Determine the (x, y) coordinate at the center of the cell enclosing the given text.  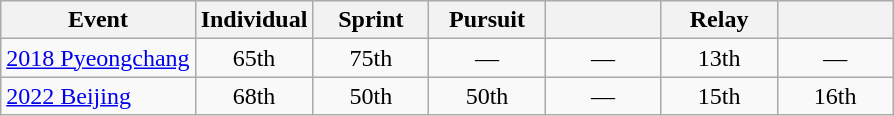
16th (835, 96)
75th (371, 58)
65th (254, 58)
68th (254, 96)
Pursuit (487, 20)
Relay (719, 20)
15th (719, 96)
Sprint (371, 20)
Event (98, 20)
Individual (254, 20)
2018 Pyeongchang (98, 58)
2022 Beijing (98, 96)
13th (719, 58)
